Pinpoint the cell where the given text exists, returning its [X, Y] midpoint coordinate. 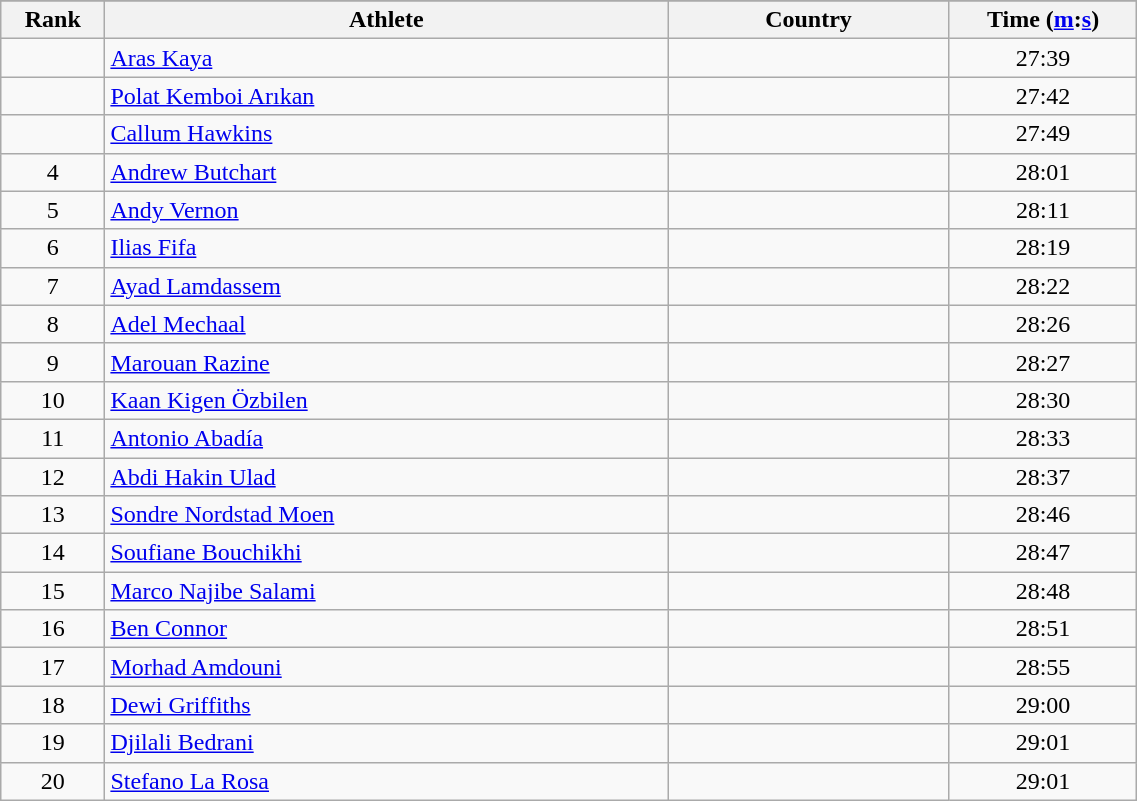
Time (m:s) [1043, 20]
Adel Mechaal [386, 324]
29:00 [1043, 705]
13 [53, 515]
28:26 [1043, 324]
27:39 [1043, 58]
28:33 [1043, 438]
6 [53, 248]
28:48 [1043, 591]
Andy Vernon [386, 210]
Ilias Fifa [386, 248]
Morhad Amdouni [386, 667]
Callum Hawkins [386, 134]
28:55 [1043, 667]
Rank [53, 20]
Antonio Abadía [386, 438]
27:49 [1043, 134]
18 [53, 705]
28:01 [1043, 172]
Andrew Butchart [386, 172]
28:37 [1043, 477]
Abdi Hakin Ulad [386, 477]
19 [53, 743]
Soufiane Bouchikhi [386, 553]
Stefano La Rosa [386, 781]
Aras Kaya [386, 58]
Djilali Bedrani [386, 743]
28:19 [1043, 248]
10 [53, 400]
5 [53, 210]
7 [53, 286]
Ben Connor [386, 629]
15 [53, 591]
28:22 [1043, 286]
Ayad Lamdassem [386, 286]
Marouan Razine [386, 362]
9 [53, 362]
12 [53, 477]
Polat Kemboi Arıkan [386, 96]
11 [53, 438]
28:27 [1043, 362]
28:46 [1043, 515]
28:30 [1043, 400]
8 [53, 324]
4 [53, 172]
28:11 [1043, 210]
16 [53, 629]
27:42 [1043, 96]
28:47 [1043, 553]
Marco Najibe Salami [386, 591]
14 [53, 553]
Kaan Kigen Özbilen [386, 400]
Sondre Nordstad Moen [386, 515]
17 [53, 667]
Athlete [386, 20]
Country [808, 20]
20 [53, 781]
Dewi Griffiths [386, 705]
28:51 [1043, 629]
